Scan for the cell matching the given text and deliver its (X, Y) coordinate at center. 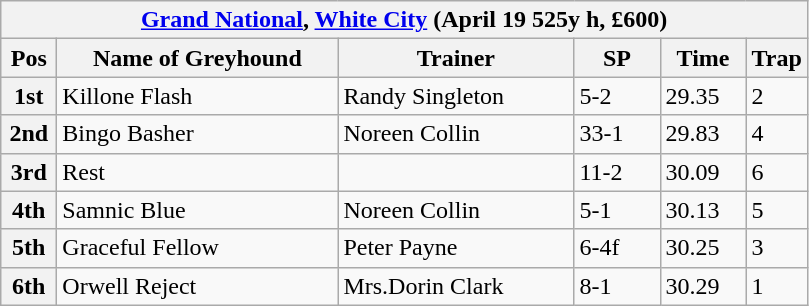
Grand National, White City (April 19 525y h, £600) (404, 20)
6-4f (617, 248)
4 (776, 134)
6 (776, 172)
Trap (776, 58)
1 (776, 286)
Rest (198, 172)
29.35 (703, 96)
Samnic Blue (198, 210)
30.25 (703, 248)
5th (29, 248)
4th (29, 210)
5-2 (617, 96)
Peter Payne (456, 248)
6th (29, 286)
2nd (29, 134)
Mrs.Dorin Clark (456, 286)
30.29 (703, 286)
5-1 (617, 210)
3 (776, 248)
29.83 (703, 134)
33-1 (617, 134)
Graceful Fellow (198, 248)
1st (29, 96)
30.09 (703, 172)
5 (776, 210)
Name of Greyhound (198, 58)
Time (703, 58)
3rd (29, 172)
8-1 (617, 286)
Orwell Reject (198, 286)
11-2 (617, 172)
SP (617, 58)
Killone Flash (198, 96)
Trainer (456, 58)
Bingo Basher (198, 134)
30.13 (703, 210)
Randy Singleton (456, 96)
2 (776, 96)
Pos (29, 58)
